Capture the cell that displays the provided text and extract its [x, y] central coordinate. 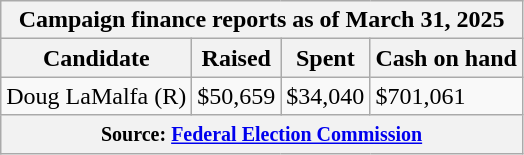
Source: Federal Election Commission [262, 134]
$701,061 [446, 96]
$34,040 [326, 96]
Cash on hand [446, 58]
Doug LaMalfa (R) [96, 96]
Spent [326, 58]
Raised [236, 58]
$50,659 [236, 96]
Candidate [96, 58]
Campaign finance reports as of March 31, 2025 [262, 20]
